Detect which cell encompasses the target text, then output its (x, y) center coordinate. 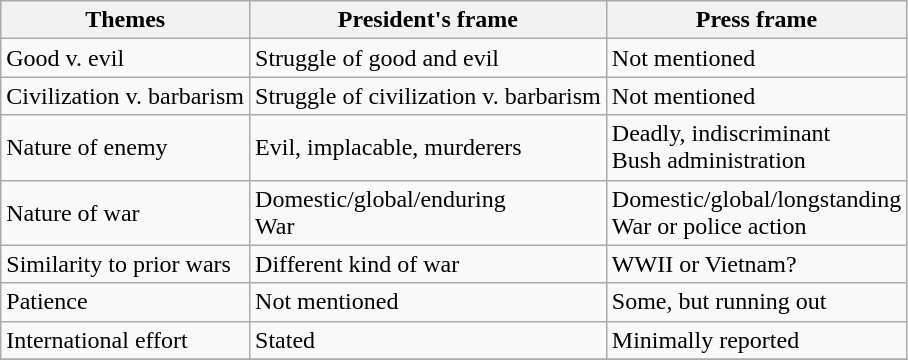
Stated (428, 340)
Domestic/global/longstandingWar or police action (756, 212)
Evil, implacable, murderers (428, 148)
Nature of enemy (126, 148)
Minimally reported (756, 340)
Different kind of war (428, 264)
Struggle of civilization v. barbarism (428, 96)
International effort (126, 340)
WWII or Vietnam? (756, 264)
Some, but running out (756, 302)
Patience (126, 302)
Press frame (756, 20)
President's frame (428, 20)
Struggle of good and evil (428, 58)
Themes (126, 20)
Nature of war (126, 212)
Civilization v. barbarism (126, 96)
Deadly, indiscriminantBush administration (756, 148)
Similarity to prior wars (126, 264)
Domestic/global/enduringWar (428, 212)
Good v. evil (126, 58)
